Scan for the cell matching the given text and deliver its (x, y) coordinate at center. 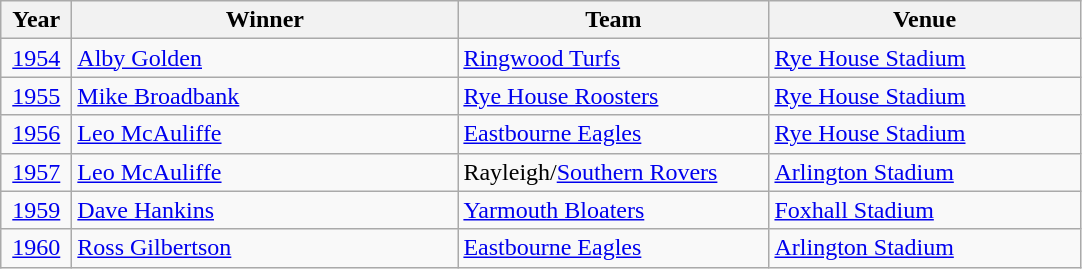
Foxhall Stadium (924, 210)
1960 (36, 248)
Dave Hankins (265, 210)
1955 (36, 96)
Venue (924, 20)
Yarmouth Bloaters (614, 210)
1956 (36, 134)
Alby Golden (265, 58)
Ringwood Turfs (614, 58)
1957 (36, 172)
1954 (36, 58)
Winner (265, 20)
Mike Broadbank (265, 96)
Rye House Roosters (614, 96)
1959 (36, 210)
Team (614, 20)
Ross Gilbertson (265, 248)
Rayleigh/Southern Rovers (614, 172)
Year (36, 20)
